Find where the given text appears and provide that cell's center as (x, y) coordinate. 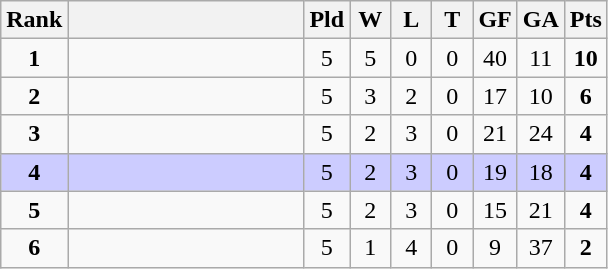
9 (495, 248)
19 (495, 172)
GF (495, 20)
GA (540, 20)
37 (540, 248)
40 (495, 58)
Pld (327, 20)
15 (495, 210)
T (452, 20)
11 (540, 58)
L (412, 20)
Rank (34, 20)
24 (540, 134)
W (370, 20)
18 (540, 172)
Pts (586, 20)
17 (495, 96)
